For the text-containing cell, return its midpoint in (x, y) coordinate format. 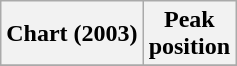
Peak position (189, 34)
Chart (2003) (72, 34)
